Scan for the cell matching the given text and deliver its (x, y) coordinate at center. 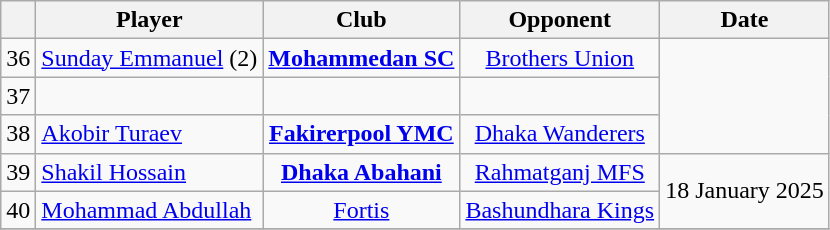
Dhaka Wanderers (560, 134)
Player (150, 20)
Mohammad Abdullah (150, 210)
Dhaka Abahani (362, 172)
Club (362, 20)
Mohammedan SC (362, 58)
Shakil Hossain (150, 172)
Fakirerpool YMC (362, 134)
Sunday Emmanuel (2) (150, 58)
Akobir Turaev (150, 134)
Date (745, 20)
36 (18, 58)
Rahmatganj MFS (560, 172)
40 (18, 210)
38 (18, 134)
Bashundhara Kings (560, 210)
39 (18, 172)
Fortis (362, 210)
37 (18, 96)
Opponent (560, 20)
18 January 2025 (745, 191)
Brothers Union (560, 58)
